Detect which cell encompasses the target text, then output its (x, y) center coordinate. 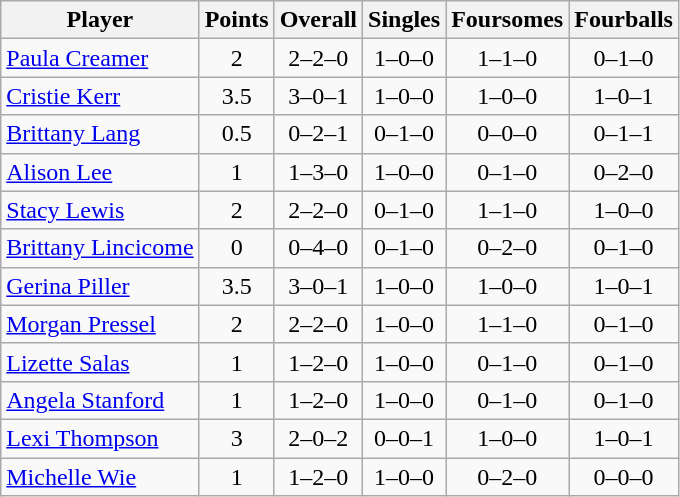
1–3–0 (318, 172)
Cristie Kerr (100, 96)
Alison Lee (100, 172)
Angela Stanford (100, 400)
Brittany Lincicome (100, 248)
0 (236, 248)
Gerina Piller (100, 286)
Fourballs (624, 20)
Singles (404, 20)
0–0–1 (404, 438)
3 (236, 438)
Morgan Pressel (100, 324)
Brittany Lang (100, 134)
Lizette Salas (100, 362)
Stacy Lewis (100, 210)
0.5 (236, 134)
Points (236, 20)
0–4–0 (318, 248)
2–0–2 (318, 438)
0–2–1 (318, 134)
Foursomes (508, 20)
Lexi Thompson (100, 438)
Paula Creamer (100, 58)
Overall (318, 20)
Michelle Wie (100, 477)
0–1–1 (624, 134)
Player (100, 20)
